Extract the (x, y) coordinate from the center of the cell holding the provided text.  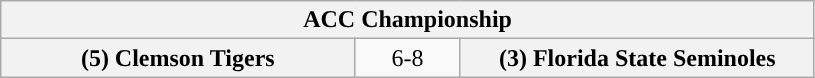
(5) Clemson Tigers (178, 58)
(3) Florida State Seminoles (637, 58)
6-8 (408, 58)
ACC Championship (408, 20)
